Determine the [X, Y] coordinate at the center of the cell enclosing the given text.  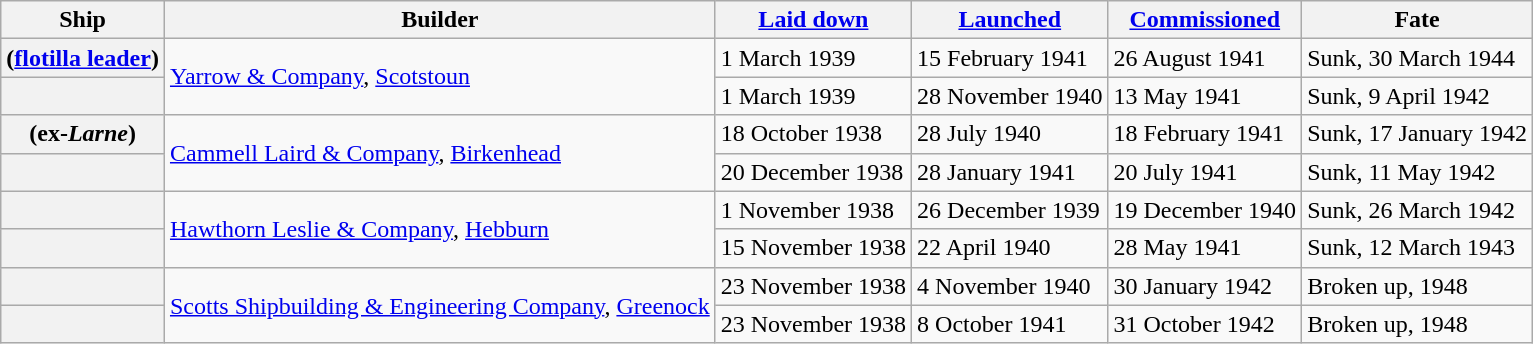
22 April 1940 [1010, 248]
Ship [83, 20]
28 November 1940 [1010, 96]
Scotts Shipbuilding & Engineering Company, Greenock [440, 305]
15 February 1941 [1010, 58]
Fate [1418, 20]
20 July 1941 [1205, 172]
Builder [440, 20]
28 January 1941 [1010, 172]
Sunk, 26 March 1942 [1418, 210]
19 December 1940 [1205, 210]
13 May 1941 [1205, 96]
Commissioned [1205, 20]
18 October 1938 [813, 134]
26 December 1939 [1010, 210]
Laid down [813, 20]
30 January 1942 [1205, 286]
26 August 1941 [1205, 58]
Sunk, 12 March 1943 [1418, 248]
(ex-Larne) [83, 134]
Launched [1010, 20]
28 May 1941 [1205, 248]
31 October 1942 [1205, 324]
Sunk, 11 May 1942 [1418, 172]
Hawthorn Leslie & Company, Hebburn [440, 229]
8 October 1941 [1010, 324]
4 November 1940 [1010, 286]
Sunk, 30 March 1944 [1418, 58]
Sunk, 9 April 1942 [1418, 96]
18 February 1941 [1205, 134]
Cammell Laird & Company, Birkenhead [440, 153]
1 November 1938 [813, 210]
Sunk, 17 January 1942 [1418, 134]
15 November 1938 [813, 248]
(flotilla leader) [83, 58]
Yarrow & Company, Scotstoun [440, 77]
28 July 1940 [1010, 134]
20 December 1938 [813, 172]
